For the text-containing cell, return its midpoint in [X, Y] coordinate format. 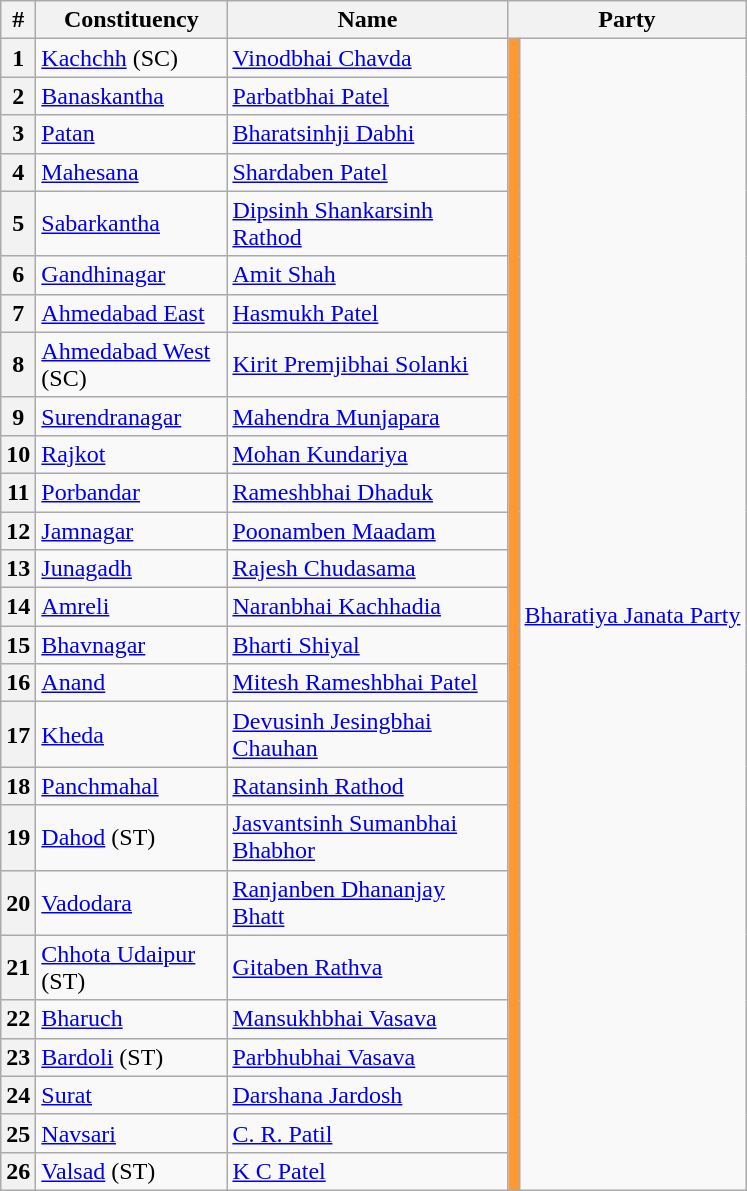
Surat [132, 1095]
11 [18, 492]
Gandhinagar [132, 275]
Rajkot [132, 454]
Mansukhbhai Vasava [368, 1019]
2 [18, 96]
23 [18, 1057]
K C Patel [368, 1171]
Porbandar [132, 492]
Kirit Premjibhai Solanki [368, 364]
Dipsinh Shankarsinh Rathod [368, 224]
Rajesh Chudasama [368, 569]
5 [18, 224]
Gitaben Rathva [368, 968]
Bharatsinhji Dabhi [368, 134]
Vadodara [132, 902]
8 [18, 364]
25 [18, 1133]
Mitesh Rameshbhai Patel [368, 683]
9 [18, 416]
17 [18, 734]
Hasmukh Patel [368, 313]
19 [18, 838]
Ahmedabad West (SC) [132, 364]
10 [18, 454]
Amit Shah [368, 275]
Mahesana [132, 172]
Kheda [132, 734]
Constituency [132, 20]
Ranjanben Dhananjay Bhatt [368, 902]
22 [18, 1019]
26 [18, 1171]
16 [18, 683]
Jamnagar [132, 531]
Party [627, 20]
Jasvantsinh Sumanbhai Bhabhor [368, 838]
Mahendra Munjapara [368, 416]
Banaskantha [132, 96]
Panchmahal [132, 786]
Anand [132, 683]
C. R. Patil [368, 1133]
Kachchh (SC) [132, 58]
Mohan Kundariya [368, 454]
Parbhubhai Vasava [368, 1057]
Shardaben Patel [368, 172]
Valsad (ST) [132, 1171]
15 [18, 645]
Bharuch [132, 1019]
Rameshbhai Dhaduk [368, 492]
18 [18, 786]
Ahmedabad East [132, 313]
Bardoli (ST) [132, 1057]
Devusinh Jesingbhai Chauhan [368, 734]
Parbatbhai Patel [368, 96]
12 [18, 531]
4 [18, 172]
13 [18, 569]
Ratansinh Rathod [368, 786]
14 [18, 607]
# [18, 20]
Surendranagar [132, 416]
Bharatiya Janata Party [632, 615]
1 [18, 58]
Patan [132, 134]
Darshana Jardosh [368, 1095]
7 [18, 313]
Amreli [132, 607]
Bhavnagar [132, 645]
Bharti Shiyal [368, 645]
Chhota Udaipur (ST) [132, 968]
Navsari [132, 1133]
Poonamben Maadam [368, 531]
21 [18, 968]
3 [18, 134]
Naranbhai Kachhadia [368, 607]
20 [18, 902]
6 [18, 275]
Dahod (ST) [132, 838]
Name [368, 20]
Junagadh [132, 569]
Vinodbhai Chavda [368, 58]
Sabarkantha [132, 224]
24 [18, 1095]
